Scan for the cell matching the given text and deliver its (x, y) coordinate at center. 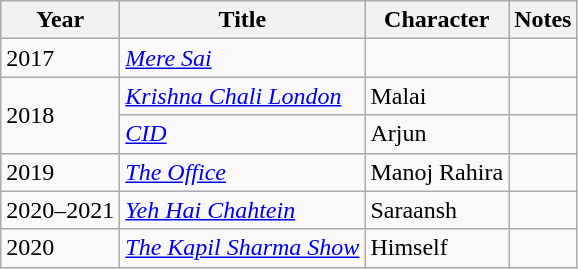
CID (242, 134)
Manoj Rahira (437, 172)
The Kapil Sharma Show (242, 248)
Title (242, 20)
2020–2021 (60, 210)
Himself (437, 248)
Yeh Hai Chahtein (242, 210)
Arjun (437, 134)
Malai (437, 96)
2019 (60, 172)
The Office (242, 172)
2020 (60, 248)
Krishna Chali London (242, 96)
Year (60, 20)
2018 (60, 115)
2017 (60, 58)
Notes (543, 20)
Saraansh (437, 210)
Mere Sai (242, 58)
Character (437, 20)
